Output the (x, y) coordinate of the center of the cell containing the given text.  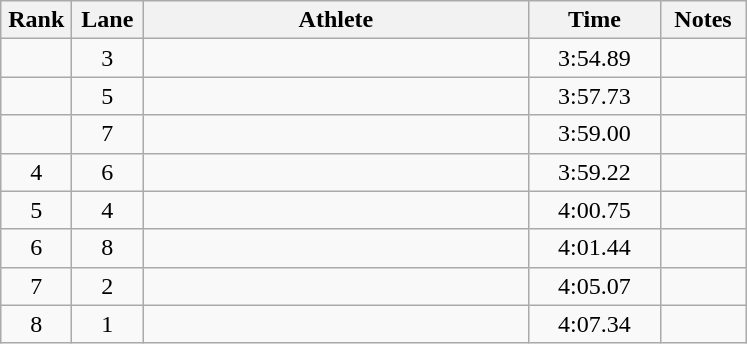
Rank (36, 20)
3:59.22 (594, 172)
Athlete (336, 20)
4:00.75 (594, 210)
Time (594, 20)
Lane (108, 20)
Notes (703, 20)
3 (108, 58)
4:01.44 (594, 248)
4:05.07 (594, 286)
3:57.73 (594, 96)
3:54.89 (594, 58)
1 (108, 324)
4:07.34 (594, 324)
3:59.00 (594, 134)
2 (108, 286)
